Output the [X, Y] coordinate of the center of the cell containing the given text.  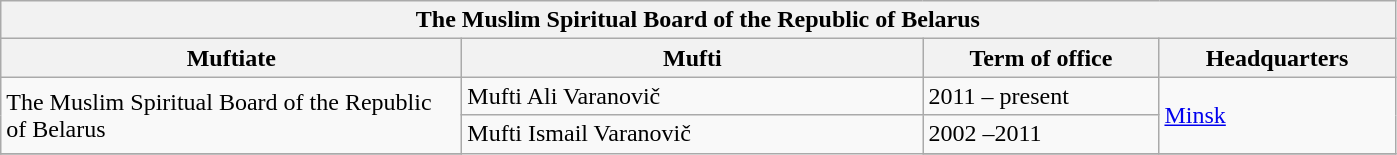
2002 –2011 [1041, 134]
Mufti [692, 58]
2011 – present [1041, 96]
Minsk [1277, 115]
Mufti Ali Varanovič [692, 96]
Muftiate [232, 58]
Headquarters [1277, 58]
Term of office [1041, 58]
Mufti Ismail Varanovič [692, 134]
